Scan for the cell matching the given text and deliver its [X, Y] coordinate at center. 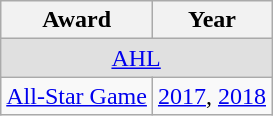
Year [212, 20]
2017, 2018 [212, 96]
All-Star Game [77, 96]
AHL [136, 58]
Award [77, 20]
